Return [x, y] of the center of cell containing provided text 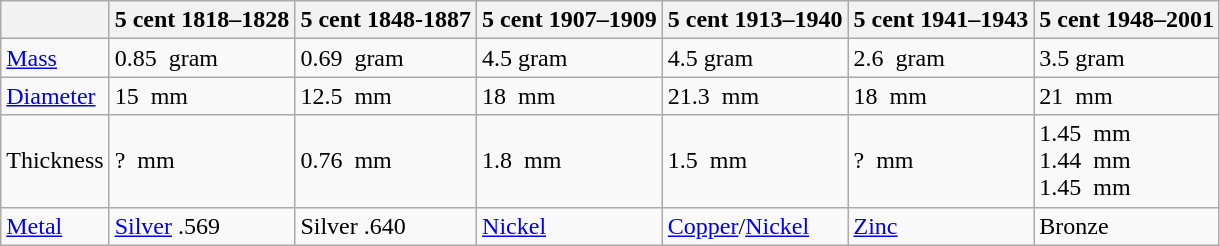
Nickel [570, 226]
Zinc [941, 226]
5 cent 1913–1940 [755, 20]
Thickness [55, 161]
1.8 mm [570, 161]
21 mm [1127, 96]
0.85 gram [202, 58]
5 cent 1907–1909 [570, 20]
1.5 mm [755, 161]
15 mm [202, 96]
5 cent 1941–1943 [941, 20]
5 cent 1948–2001 [1127, 20]
5 cent 1818–1828 [202, 20]
Diameter [55, 96]
21.3 mm [755, 96]
Metal [55, 226]
Silver .640 [386, 226]
0.76 mm [386, 161]
12.5 mm [386, 96]
5 cent 1848-1887 [386, 20]
1.45 mm 1.44 mm 1.45 mm [1127, 161]
3.5 gram [1127, 58]
Mass [55, 58]
0.69 gram [386, 58]
2.6 gram [941, 58]
Copper/Nickel [755, 226]
Bronze [1127, 226]
Silver .569 [202, 226]
